Return the [X, Y] coordinate for the center point of the cell that contains the specified text.  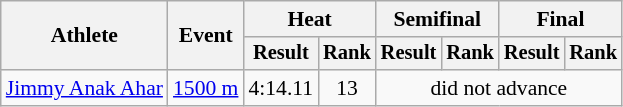
Jimmy Anak Ahar [84, 88]
Athlete [84, 36]
did not advance [499, 88]
Heat [309, 19]
Event [206, 36]
Semifinal [438, 19]
Final [560, 19]
13 [347, 88]
4:14.11 [280, 88]
1500 m [206, 88]
